Scan for the cell matching the given text and deliver its (X, Y) coordinate at center. 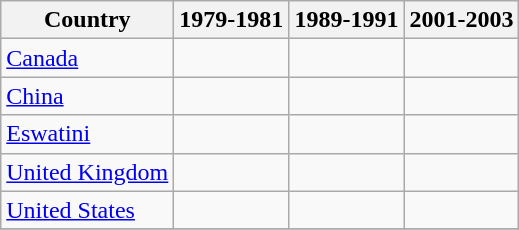
1979-1981 (232, 20)
Canada (88, 58)
2001-2003 (462, 20)
1989-1991 (346, 20)
China (88, 96)
United Kingdom (88, 172)
Country (88, 20)
United States (88, 210)
Eswatini (88, 134)
